Locate the cell with the specified text and output its [x, y] center coordinate. 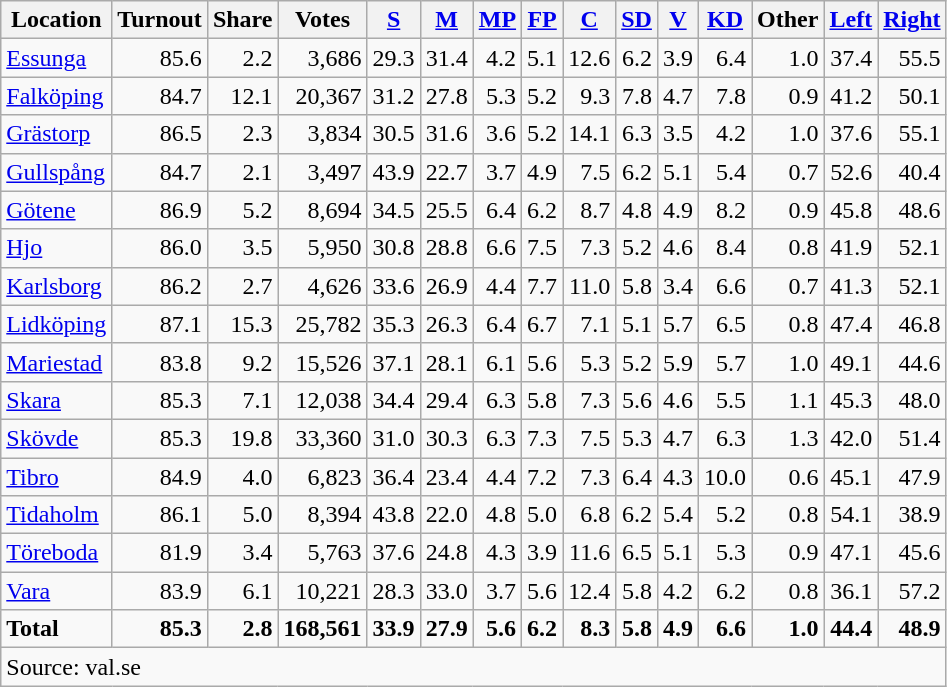
36.4 [394, 477]
87.1 [160, 324]
2.8 [242, 629]
24.8 [446, 553]
43.9 [394, 172]
Mariestad [56, 362]
41.9 [851, 248]
10,221 [322, 591]
4.0 [242, 477]
Lidköping [56, 324]
46.8 [912, 324]
86.5 [160, 134]
Gullspång [56, 172]
3,497 [322, 172]
8,694 [322, 210]
Grästorp [56, 134]
28.3 [394, 591]
26.3 [446, 324]
Falköping [56, 96]
33.0 [446, 591]
51.4 [912, 438]
19.8 [242, 438]
Other [788, 20]
23.4 [446, 477]
33.9 [394, 629]
38.9 [912, 515]
86.9 [160, 210]
8.7 [590, 210]
47.4 [851, 324]
5.9 [678, 362]
12,038 [322, 400]
12.6 [590, 58]
86.0 [160, 248]
27.8 [446, 96]
Töreboda [56, 553]
37.4 [851, 58]
34.5 [394, 210]
Source: val.se [474, 667]
V [678, 20]
30.8 [394, 248]
3,686 [322, 58]
9.3 [590, 96]
37.1 [394, 362]
41.2 [851, 96]
C [590, 20]
22.7 [446, 172]
55.1 [912, 134]
83.8 [160, 362]
Hjo [56, 248]
36.1 [851, 591]
31.6 [446, 134]
7.7 [542, 286]
5,950 [322, 248]
45.1 [851, 477]
Turnout [160, 20]
29.4 [446, 400]
2.2 [242, 58]
54.1 [851, 515]
168,561 [322, 629]
S [394, 20]
45.6 [912, 553]
57.2 [912, 591]
49.1 [851, 362]
Tibro [56, 477]
43.8 [394, 515]
35.3 [394, 324]
5.5 [726, 400]
31.4 [446, 58]
20,367 [322, 96]
8.4 [726, 248]
8.2 [726, 210]
44.4 [851, 629]
55.5 [912, 58]
45.3 [851, 400]
12.1 [242, 96]
41.3 [851, 286]
30.5 [394, 134]
44.6 [912, 362]
81.9 [160, 553]
48.0 [912, 400]
85.6 [160, 58]
14.1 [590, 134]
2.7 [242, 286]
26.9 [446, 286]
Right [912, 20]
3,834 [322, 134]
6.7 [542, 324]
22.0 [446, 515]
83.9 [160, 591]
0.6 [788, 477]
2.1 [242, 172]
Skövde [56, 438]
47.1 [851, 553]
5,763 [322, 553]
KD [726, 20]
48.6 [912, 210]
86.1 [160, 515]
84.9 [160, 477]
12.4 [590, 591]
48.9 [912, 629]
25,782 [322, 324]
34.4 [394, 400]
45.8 [851, 210]
40.4 [912, 172]
1.1 [788, 400]
1.3 [788, 438]
3.6 [497, 134]
8,394 [322, 515]
33,360 [322, 438]
11.6 [590, 553]
25.5 [446, 210]
Götene [56, 210]
42.0 [851, 438]
Skara [56, 400]
15.3 [242, 324]
10.0 [726, 477]
11.0 [590, 286]
FP [542, 20]
M [446, 20]
4,626 [322, 286]
7.2 [542, 477]
28.8 [446, 248]
27.9 [446, 629]
50.1 [912, 96]
31.2 [394, 96]
Votes [322, 20]
MP [497, 20]
6,823 [322, 477]
28.1 [446, 362]
Left [851, 20]
Location [56, 20]
6.8 [590, 515]
15,526 [322, 362]
Tidaholm [56, 515]
31.0 [394, 438]
52.6 [851, 172]
SD [637, 20]
86.2 [160, 286]
Vara [56, 591]
29.3 [394, 58]
Total [56, 629]
2.3 [242, 134]
30.3 [446, 438]
9.2 [242, 362]
33.6 [394, 286]
Share [242, 20]
Karlsborg [56, 286]
8.3 [590, 629]
47.9 [912, 477]
Essunga [56, 58]
